Return (X, Y) of the center of cell containing provided text 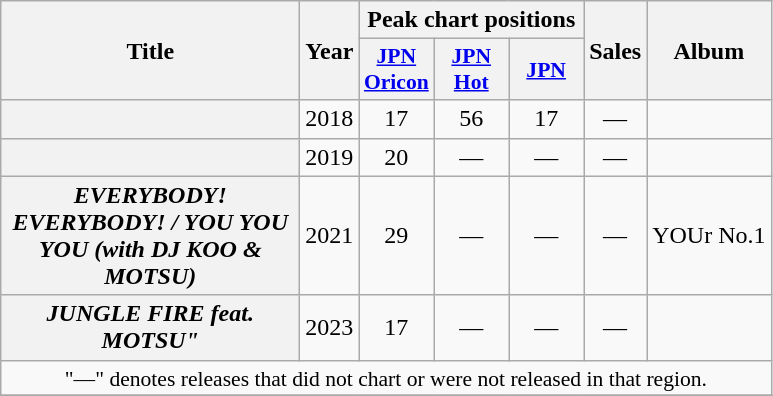
JPN (546, 70)
Peak chart positions (472, 20)
2019 (330, 157)
"—" denotes releases that did not chart or were not released in that region. (386, 378)
YOUr No.1 (709, 236)
JPNHot (472, 70)
20 (396, 157)
Title (150, 50)
29 (396, 236)
JUNGLE FIRE feat. MOTSU" (150, 328)
Album (709, 50)
Sales (616, 50)
Year (330, 50)
2018 (330, 119)
EVERYBODY! EVERYBODY! / YOU YOU YOU (with DJ KOO & MOTSU) (150, 236)
JPNOricon (396, 70)
2023 (330, 328)
2021 (330, 236)
56 (472, 119)
